Identify which cell holds the provided text, then report its [X, Y] central coordinate. 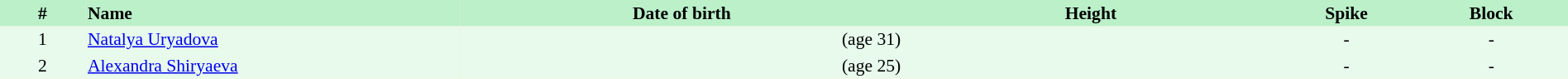
(age 25) [681, 66]
Block [1491, 13]
2 [43, 66]
(age 31) [681, 40]
Height [1090, 13]
1 [43, 40]
Spike [1346, 13]
Date of birth [681, 13]
Name [273, 13]
Alexandra Shiryaeva [273, 66]
Natalya Uryadova [273, 40]
# [43, 13]
